Output the [X, Y] coordinate of the center of the cell containing the given text.  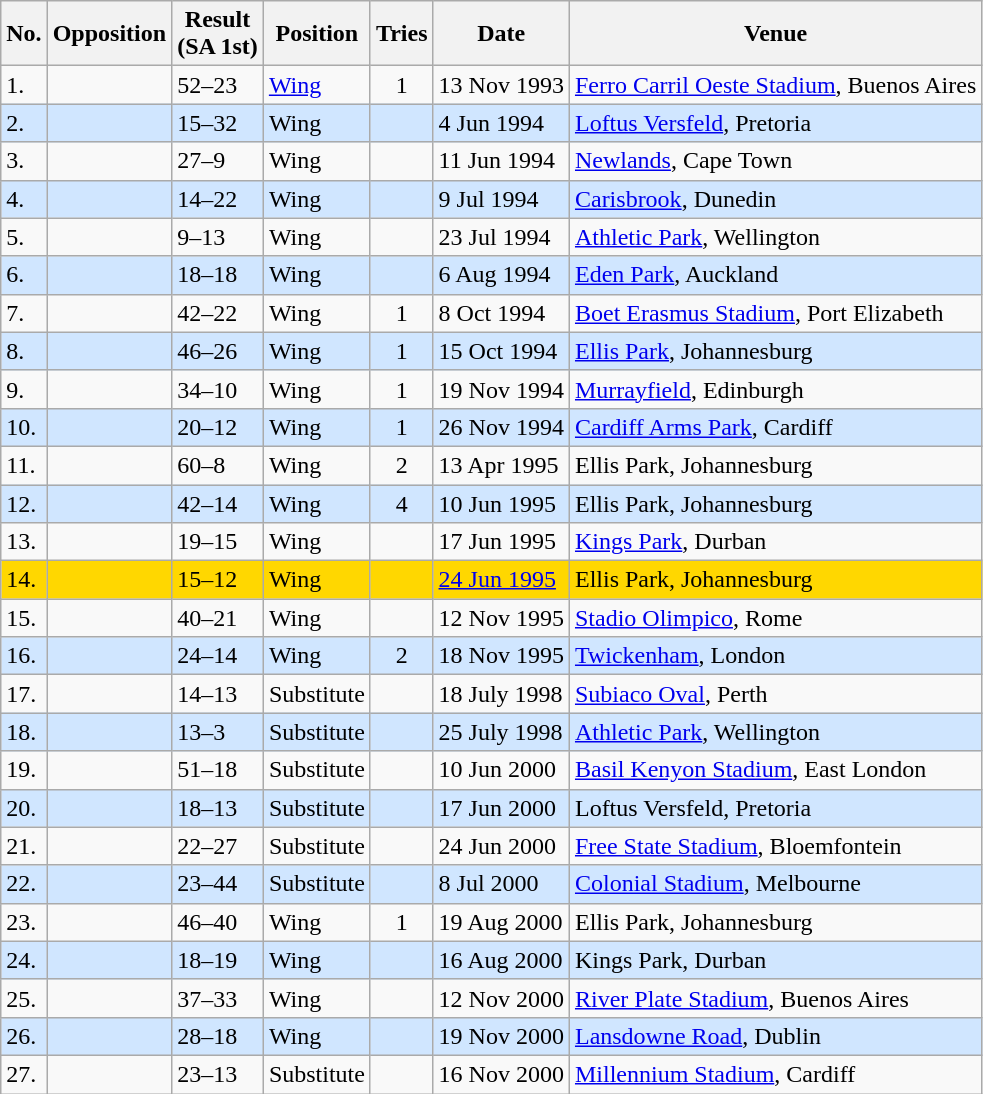
24 Jun 2000 [501, 846]
27. [24, 1074]
11. [24, 465]
Eden Park, Auckland [775, 275]
23–13 [218, 1074]
24. [24, 960]
22. [24, 884]
River Plate Stadium, Buenos Aires [775, 998]
23 Jul 1994 [501, 237]
7. [24, 313]
Colonial Stadium, Melbourne [775, 884]
24 Jun 1995 [501, 580]
24–14 [218, 656]
No. [24, 34]
Stadio Olimpico, Rome [775, 618]
20–12 [218, 427]
40–21 [218, 618]
Position [316, 34]
18–18 [218, 275]
19–15 [218, 542]
Millennium Stadium, Cardiff [775, 1074]
1. [24, 85]
11 Jun 1994 [501, 161]
10 Jun 1995 [501, 503]
16. [24, 656]
18–13 [218, 808]
Result(SA 1st) [218, 34]
12 Nov 2000 [501, 998]
8. [24, 351]
10 Jun 2000 [501, 770]
Opposition [109, 34]
Newlands, Cape Town [775, 161]
Twickenham, London [775, 656]
4 Jun 1994 [501, 123]
23. [24, 922]
4. [24, 199]
51–18 [218, 770]
6. [24, 275]
12 Nov 1995 [501, 618]
10. [24, 427]
Ferro Carril Oeste Stadium, Buenos Aires [775, 85]
Subiaco Oval, Perth [775, 694]
14–22 [218, 199]
27–9 [218, 161]
5. [24, 237]
18 July 1998 [501, 694]
17. [24, 694]
3. [24, 161]
15. [24, 618]
34–10 [218, 389]
22–27 [218, 846]
Date [501, 34]
37–33 [218, 998]
13 Nov 1993 [501, 85]
16 Nov 2000 [501, 1074]
15 Oct 1994 [501, 351]
18–19 [218, 960]
13 Apr 1995 [501, 465]
60–8 [218, 465]
46–40 [218, 922]
28–18 [218, 1036]
25 July 1998 [501, 732]
Murrayfield, Edinburgh [775, 389]
13. [24, 542]
14. [24, 580]
6 Aug 1994 [501, 275]
20. [24, 808]
Carisbrook, Dunedin [775, 199]
19 Nov 2000 [501, 1036]
13–3 [218, 732]
Cardiff Arms Park, Cardiff [775, 427]
9–13 [218, 237]
Free State Stadium, Bloemfontein [775, 846]
19 Aug 2000 [501, 922]
26. [24, 1036]
42–14 [218, 503]
9 Jul 1994 [501, 199]
23–44 [218, 884]
46–26 [218, 351]
Venue [775, 34]
4 [402, 503]
8 Jul 2000 [501, 884]
19. [24, 770]
25. [24, 998]
9. [24, 389]
18. [24, 732]
26 Nov 1994 [501, 427]
17 Jun 1995 [501, 542]
Lansdowne Road, Dublin [775, 1036]
2. [24, 123]
16 Aug 2000 [501, 960]
21. [24, 846]
Basil Kenyon Stadium, East London [775, 770]
15–12 [218, 580]
Tries [402, 34]
12. [24, 503]
17 Jun 2000 [501, 808]
52–23 [218, 85]
14–13 [218, 694]
8 Oct 1994 [501, 313]
18 Nov 1995 [501, 656]
42–22 [218, 313]
15–32 [218, 123]
19 Nov 1994 [501, 389]
Boet Erasmus Stadium, Port Elizabeth [775, 313]
